Pinpoint the cell where the given text exists, returning its [X, Y] midpoint coordinate. 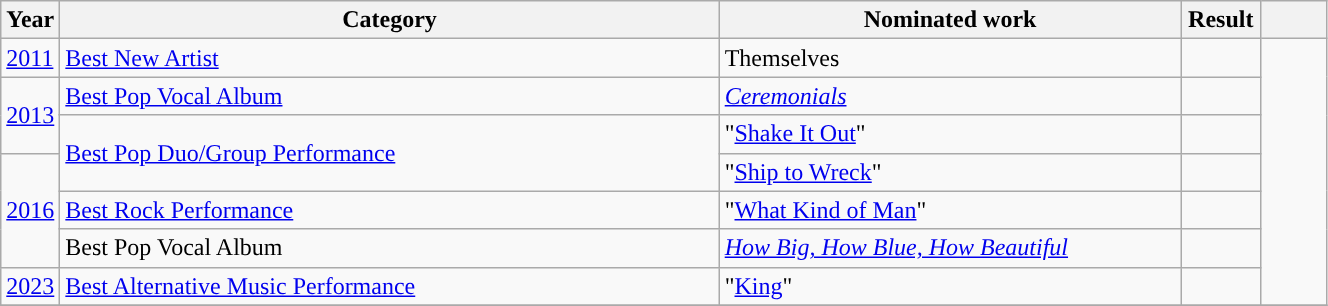
Year [30, 20]
Best Rock Performance [390, 210]
Result [1221, 20]
2023 [30, 286]
Themselves [950, 58]
"What Kind of Man" [950, 210]
"Shake It Out" [950, 134]
2016 [30, 210]
"Ship to Wreck" [950, 172]
"King" [950, 286]
2013 [30, 115]
Best Pop Duo/Group Performance [390, 153]
How Big, How Blue, How Beautiful [950, 248]
Best Alternative Music Performance [390, 286]
Ceremonials [950, 96]
Best New Artist [390, 58]
2011 [30, 58]
Nominated work [950, 20]
Category [390, 20]
